Determine the [x, y] coordinate at the center of the cell enclosing the given text.  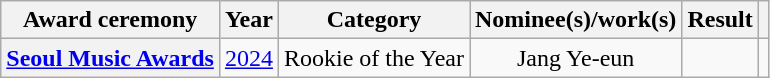
Result [720, 20]
Award ceremony [110, 20]
Rookie of the Year [374, 58]
Jang Ye-eun [576, 58]
2024 [248, 58]
Seoul Music Awards [110, 58]
Year [248, 20]
Category [374, 20]
Nominee(s)/work(s) [576, 20]
